Identify which cell holds the provided text, then report its [X, Y] central coordinate. 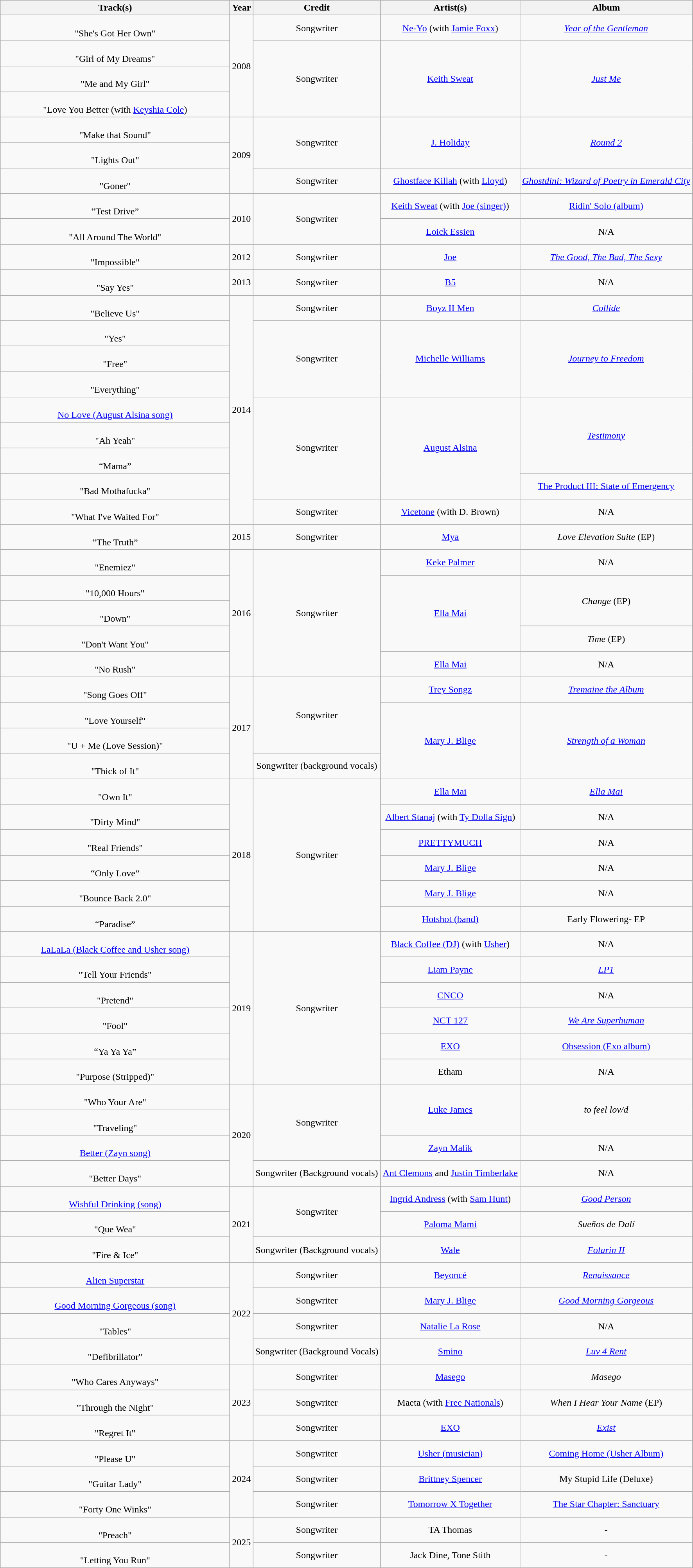
Good Morning Gorgeous (song) [115, 1300]
Ghostface Killah (with Lloyd) [450, 181]
"Que Wea" [115, 1225]
"Impossible" [115, 257]
"Don't Want You" [115, 638]
"All Around The World" [115, 232]
Ant Clemons and Justin Timberlake [450, 1174]
“Test Drive” [115, 206]
Love Elevation Suite (EP) [606, 537]
"Everything" [115, 384]
"Bounce Back 2.0" [115, 894]
"10,000 Hours" [115, 588]
Natalie La Rose [450, 1326]
2016 [242, 613]
“Only Love” [115, 868]
2021 [242, 1225]
Zayn Malik [450, 1148]
J. Holiday [450, 142]
"Song Goes Off" [115, 689]
"Me and My Girl" [115, 79]
"Tell Your Friends" [115, 969]
Artist(s) [450, 8]
Good Person [606, 1199]
Trey Songz [450, 689]
Ghostdini: Wizard of Poetry in Emerald City [606, 181]
Exist [606, 1428]
Year [242, 8]
Paloma Mami [450, 1225]
Change (EP) [606, 601]
"Own It" [115, 792]
"Believe Us" [115, 307]
2017 [242, 728]
Alien Superstar [115, 1275]
Ne-Yo (with Jamie Foxx) [450, 28]
"Who Cares Anyways" [115, 1377]
"Purpose (Stripped)" [115, 1071]
"Girl of My Dreams" [115, 53]
My Stupid Life (Deluxe) [606, 1479]
"Thick of It" [115, 766]
2008 [242, 66]
Songwriter (Background Vocals) [317, 1351]
Jack Dine, Tone Stith [450, 1555]
Ridin' Solo (album) [606, 206]
"Enemiez" [115, 563]
Luke James [450, 1109]
Keith Sweat [450, 79]
“The Truth” [115, 537]
"Regret It" [115, 1428]
Strength of a Woman [606, 741]
Collide [606, 307]
Beyoncé [450, 1275]
LaLaLa (Black Coffee and Usher song) [115, 944]
"Please U" [115, 1453]
The Star Chapter: Sanctuary [606, 1504]
Tremaine the Album [606, 689]
We Are Superhuman [606, 1020]
"She's Got Her Own" [115, 28]
2014 [242, 410]
"U + Me (Love Session)" [115, 741]
2013 [242, 282]
Credit [317, 8]
Just Me [606, 79]
"Goner" [115, 181]
"Letting You Run" [115, 1555]
"Ah Yeah" [115, 435]
When I Hear Your Name (EP) [606, 1402]
"Bad Mothafucka" [115, 486]
August Alsina [450, 448]
Ingrid Andress (with Sam Hunt) [450, 1199]
Tomorrow X Together [450, 1504]
"Through the Night" [115, 1402]
Songwriter (background vocals) [317, 766]
"Down" [115, 613]
"Love Yourself" [115, 715]
Folarin II [606, 1250]
2012 [242, 257]
2023 [242, 1402]
2018 [242, 855]
"Better Days" [115, 1174]
Joe [450, 257]
to feel lov/d [606, 1109]
Michelle Williams [450, 359]
"Defibrillator" [115, 1351]
"Fire & Ice" [115, 1250]
Keke Palmer [450, 563]
Black Coffee (DJ) (with Usher) [450, 944]
Good Morning Gorgeous [606, 1300]
"Tables" [115, 1326]
"Say Yes" [115, 282]
Year of the Gentleman [606, 28]
Mya [450, 537]
2009 [242, 155]
"Free" [115, 359]
"Yes" [115, 333]
Loick Essien [450, 232]
"What I've Waited For" [115, 512]
Albert Stanaj (with Ty Dolla Sign) [450, 817]
Renaissance [606, 1275]
Etham [450, 1071]
"Who Your Are" [115, 1097]
Time (EP) [606, 638]
Obsession (Exo album) [606, 1046]
The Good, The Bad, The Sexy [606, 257]
Boyz II Men [450, 307]
Brittney Spencer [450, 1479]
"Forty One Winks" [115, 1504]
Luv 4 Rent [606, 1351]
TA Thomas [450, 1530]
Testimony [606, 435]
"Traveling" [115, 1122]
Vicetone (with D. Brown) [450, 512]
LP1 [606, 969]
“Mama” [115, 461]
"Dirty Mind" [115, 817]
"Preach" [115, 1530]
Early Flowering- EP [606, 919]
Hotshot (band) [450, 919]
"Lights Out" [115, 155]
PRETTYMUCH [450, 843]
Usher (musician) [450, 1453]
2019 [242, 1008]
B5 [450, 282]
2025 [242, 1543]
2022 [242, 1313]
Smino [450, 1351]
2020 [242, 1135]
The Product III: State of Emergency [606, 486]
"Real Friends" [115, 843]
Keith Sweat (with Joe (singer)) [450, 206]
“Ya Ya Ya” [115, 1046]
Album [606, 8]
Maeta (with Free Nationals) [450, 1402]
Coming Home (Usher Album) [606, 1453]
CNCO [450, 995]
“Paradise” [115, 919]
Track(s) [115, 8]
Better (Zayn song) [115, 1148]
"Make that Sound" [115, 130]
Round 2 [606, 142]
"Pretend" [115, 995]
No Love (August Alsina song) [115, 410]
2015 [242, 537]
"Guitar Lady" [115, 1479]
2010 [242, 219]
NCT 127 [450, 1020]
Sueños de Dalí [606, 1225]
Journey to Freedom [606, 359]
Wale [450, 1250]
2024 [242, 1479]
Wishful Drinking (song) [115, 1199]
"Fool" [115, 1020]
"No Rush" [115, 664]
Liam Payne [450, 969]
"Love You Better (with Keyshia Cole) [115, 104]
